Locate the cell with the specified text and output its (X, Y) center coordinate. 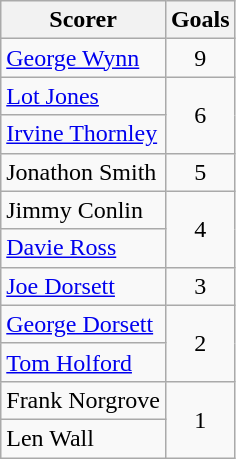
Scorer (84, 20)
Frank Norgrove (84, 400)
Irvine Thornley (84, 134)
Joe Dorsett (84, 286)
Davie Ross (84, 248)
Jonathon Smith (84, 172)
5 (200, 172)
1 (200, 419)
4 (200, 229)
George Wynn (84, 58)
George Dorsett (84, 324)
Jimmy Conlin (84, 210)
Goals (200, 20)
Len Wall (84, 438)
6 (200, 115)
Tom Holford (84, 362)
3 (200, 286)
Lot Jones (84, 96)
9 (200, 58)
2 (200, 343)
